Return [X, Y] of the center of cell containing provided text 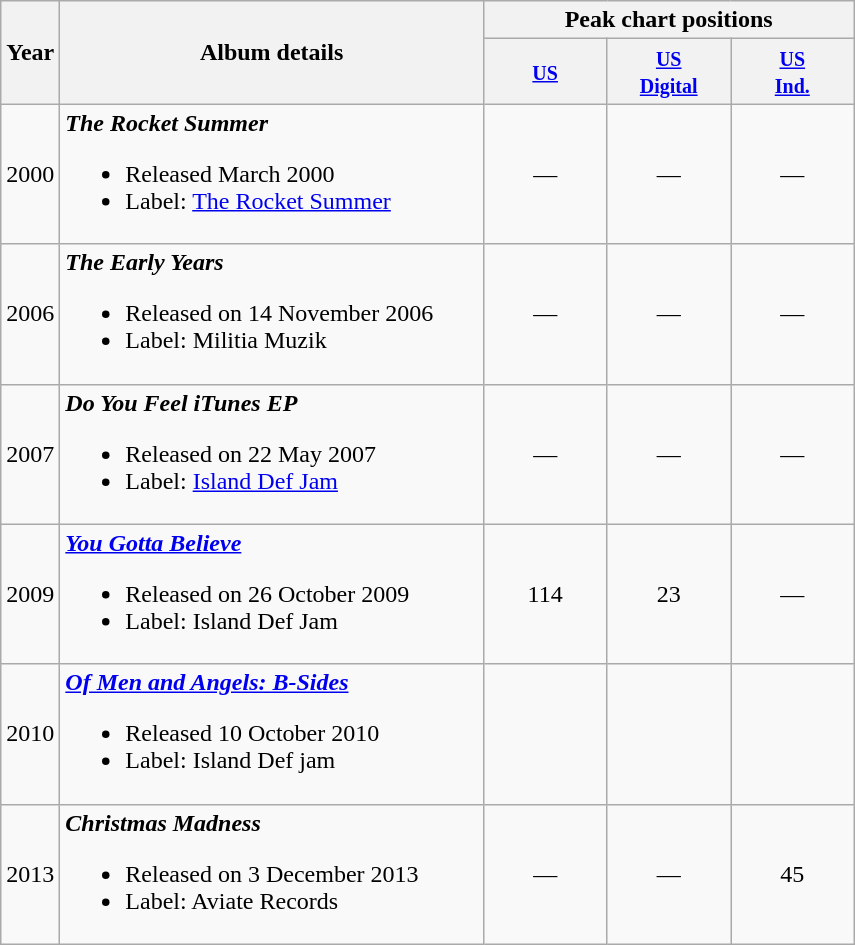
2013 [30, 874]
2000 [30, 174]
US [545, 72]
The Rocket SummerReleased March 2000Label: The Rocket Summer [272, 174]
Year [30, 52]
2010 [30, 734]
2009 [30, 594]
USDigital [669, 72]
23 [669, 594]
114 [545, 594]
Do You Feel iTunes EPReleased on 22 May 2007Label: Island Def Jam [272, 454]
USInd. [792, 72]
Christmas MadnessReleased on 3 December 2013Label: Aviate Records [272, 874]
Of Men and Angels: B-SidesReleased 10 October 2010Label: Island Def jam [272, 734]
45 [792, 874]
You Gotta BelieveReleased on 26 October 2009Label: Island Def Jam [272, 594]
2006 [30, 314]
2007 [30, 454]
The Early YearsReleased on 14 November 2006Label: Militia Muzik [272, 314]
Album details [272, 52]
Peak chart positions [668, 20]
